For the text-containing cell, return its midpoint in [x, y] coordinate format. 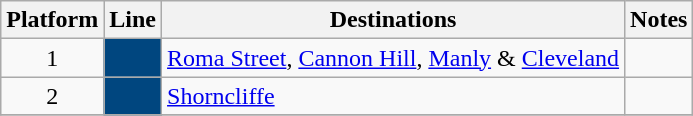
Notes [659, 20]
2 [52, 96]
Platform [52, 20]
Line [133, 20]
Destinations [394, 20]
Roma Street, Cannon Hill, Manly & Cleveland [394, 58]
1 [52, 58]
Shorncliffe [394, 96]
